For the text-containing cell, return its midpoint in (x, y) coordinate format. 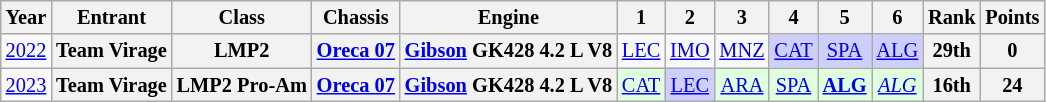
ARA (742, 85)
4 (793, 17)
2 (690, 17)
6 (898, 17)
Entrant (111, 17)
3 (742, 17)
1 (641, 17)
Engine (508, 17)
Year (26, 17)
Rank (952, 17)
MNZ (742, 51)
29th (952, 51)
16th (952, 85)
2023 (26, 85)
LMP2 Pro-Am (242, 85)
5 (845, 17)
2022 (26, 51)
Points (1012, 17)
LMP2 (242, 51)
0 (1012, 51)
Class (242, 17)
24 (1012, 85)
Chassis (356, 17)
IMO (690, 51)
